Return (x, y) of the center of cell containing provided text 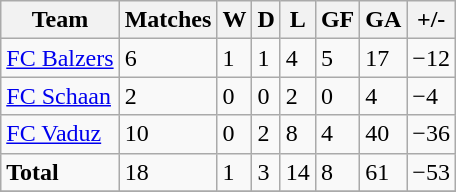
3 (266, 172)
W (234, 20)
−53 (432, 172)
D (266, 20)
−12 (432, 58)
L (298, 20)
14 (298, 172)
40 (384, 134)
18 (168, 172)
FC Balzers (60, 58)
+/- (432, 20)
FC Vaduz (60, 134)
FC Schaan (60, 96)
−36 (432, 134)
5 (337, 58)
61 (384, 172)
Total (60, 172)
GF (337, 20)
17 (384, 58)
6 (168, 58)
10 (168, 134)
Matches (168, 20)
−4 (432, 96)
GA (384, 20)
Team (60, 20)
